Extract the (x, y) coordinate from the center of the cell holding the provided text.  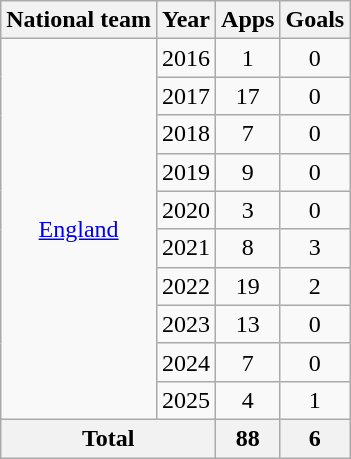
2025 (186, 400)
17 (248, 96)
Apps (248, 20)
2018 (186, 134)
6 (315, 438)
2021 (186, 248)
9 (248, 172)
19 (248, 286)
2 (315, 286)
2022 (186, 286)
2024 (186, 362)
2019 (186, 172)
2020 (186, 210)
8 (248, 248)
2016 (186, 58)
2023 (186, 324)
Goals (315, 20)
England (79, 230)
2017 (186, 96)
4 (248, 400)
13 (248, 324)
National team (79, 20)
Total (108, 438)
Year (186, 20)
88 (248, 438)
